Output the (x, y) coordinate of the center of the cell containing the given text.  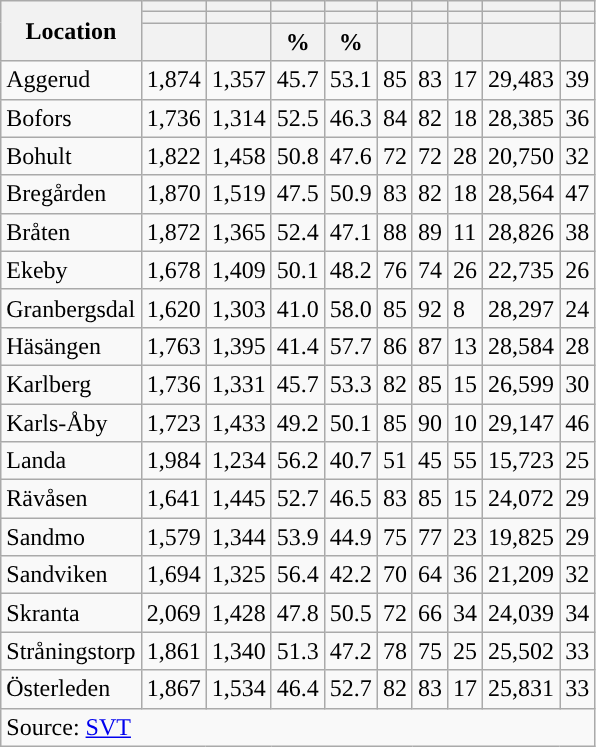
52.4 (298, 232)
46.5 (350, 499)
1,314 (238, 118)
23 (466, 537)
47 (578, 194)
53.9 (298, 537)
1,340 (238, 651)
50.9 (350, 194)
29,147 (522, 423)
26,599 (522, 384)
1,678 (174, 270)
53.1 (350, 80)
38 (578, 232)
50.8 (298, 156)
47.8 (298, 613)
1,641 (174, 499)
11 (466, 232)
1,519 (238, 194)
56.4 (298, 575)
Aggerud (71, 80)
1,325 (238, 575)
1,723 (174, 423)
46.4 (298, 689)
70 (394, 575)
49.2 (298, 423)
89 (430, 232)
1,395 (238, 346)
92 (430, 308)
47.2 (350, 651)
53.3 (350, 384)
30 (578, 384)
1,870 (174, 194)
48.2 (350, 270)
41.0 (298, 308)
10 (466, 423)
Bohult (71, 156)
1,534 (238, 689)
41.4 (298, 346)
28,826 (522, 232)
Sandviken (71, 575)
Bregården (71, 194)
Location (71, 31)
1,579 (174, 537)
1,822 (174, 156)
22,735 (522, 270)
1,458 (238, 156)
Granbergsdal (71, 308)
28,564 (522, 194)
64 (430, 575)
8 (466, 308)
25,831 (522, 689)
47.5 (298, 194)
1,234 (238, 461)
88 (394, 232)
86 (394, 346)
2,069 (174, 613)
Österleden (71, 689)
Bofors (71, 118)
28,385 (522, 118)
Ekeby (71, 270)
84 (394, 118)
15,723 (522, 461)
50.5 (350, 613)
Karlberg (71, 384)
1,428 (238, 613)
1,874 (174, 80)
28,297 (522, 308)
42.2 (350, 575)
47.6 (350, 156)
1,365 (238, 232)
24,072 (522, 499)
Sandmo (71, 537)
20,750 (522, 156)
1,861 (174, 651)
46.3 (350, 118)
1,872 (174, 232)
1,433 (238, 423)
28,584 (522, 346)
Landa (71, 461)
1,867 (174, 689)
90 (430, 423)
44.9 (350, 537)
Source: SVT (298, 727)
19,825 (522, 537)
51.3 (298, 651)
47.1 (350, 232)
76 (394, 270)
87 (430, 346)
74 (430, 270)
13 (466, 346)
Skranta (71, 613)
Rävåsen (71, 499)
58.0 (350, 308)
77 (430, 537)
56.2 (298, 461)
24,039 (522, 613)
1,445 (238, 499)
45 (430, 461)
46 (578, 423)
1,984 (174, 461)
40.7 (350, 461)
55 (466, 461)
Karls-Åby (71, 423)
51 (394, 461)
52.5 (298, 118)
66 (430, 613)
21,209 (522, 575)
1,694 (174, 575)
29,483 (522, 80)
1,763 (174, 346)
1,620 (174, 308)
1,331 (238, 384)
78 (394, 651)
1,357 (238, 80)
1,344 (238, 537)
Bråten (71, 232)
Häsängen (71, 346)
24 (578, 308)
39 (578, 80)
25,502 (522, 651)
1,409 (238, 270)
1,303 (238, 308)
57.7 (350, 346)
Stråningstorp (71, 651)
